For the text-containing cell, return its midpoint in (x, y) coordinate format. 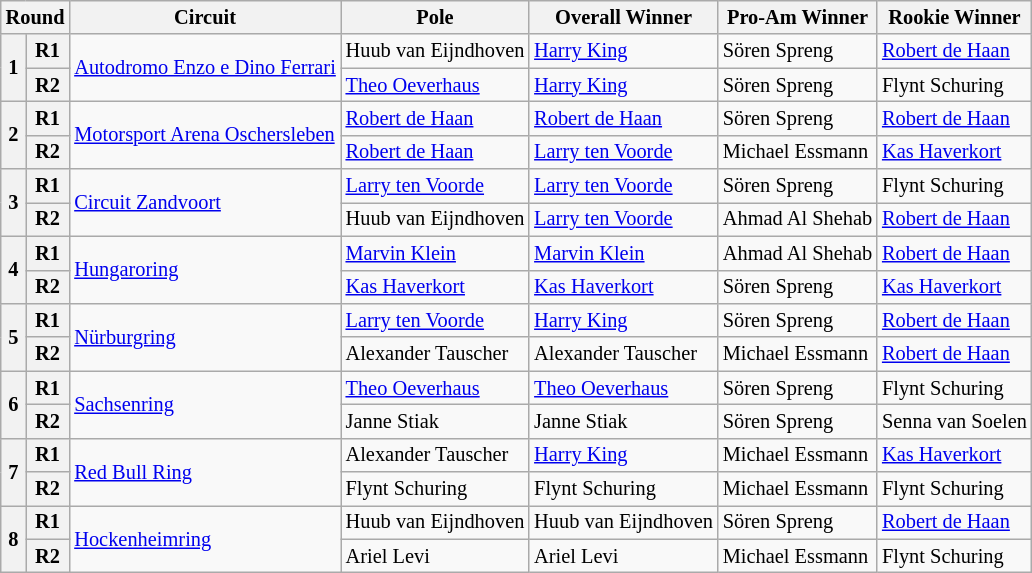
Pole (436, 17)
Overall Winner (624, 17)
Red Bull Ring (204, 472)
4 (14, 270)
3 (14, 202)
Circuit Zandvoort (204, 202)
5 (14, 336)
Autodromo Enzo e Dino Ferrari (204, 68)
2 (14, 134)
8 (14, 538)
Rookie Winner (954, 17)
Hungaroring (204, 270)
Round (36, 17)
6 (14, 404)
Sachsenring (204, 404)
Pro-Am Winner (798, 17)
Nürburgring (204, 336)
1 (14, 68)
Motorsport Arena Oschersleben (204, 134)
7 (14, 472)
Circuit (204, 17)
Hockenheimring (204, 538)
Senna van Soelen (954, 421)
